Detect which cell encompasses the target text, then output its (x, y) center coordinate. 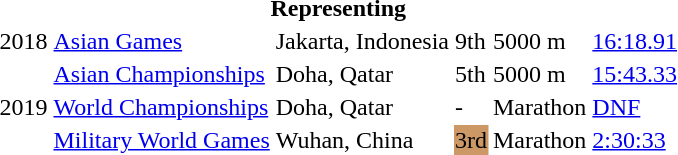
Jakarta, Indonesia (362, 41)
Wuhan, China (362, 140)
World Championships (162, 107)
3rd (472, 140)
- (472, 107)
Asian Championships (162, 74)
9th (472, 41)
Asian Games (162, 41)
Military World Games (162, 140)
5th (472, 74)
